For the text-containing cell, return its midpoint in [x, y] coordinate format. 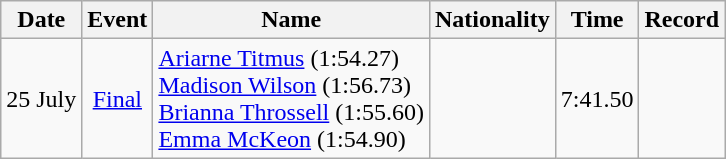
Time [597, 20]
Record [682, 20]
Nationality [492, 20]
25 July [42, 98]
Name [292, 20]
Ariarne Titmus (1:54.27)Madison Wilson (1:56.73)Brianna Throssell (1:55.60)Emma McKeon (1:54.90) [292, 98]
Date [42, 20]
Final [118, 98]
7:41.50 [597, 98]
Event [118, 20]
